Find where the given text appears and provide that cell's center as (X, Y) coordinate. 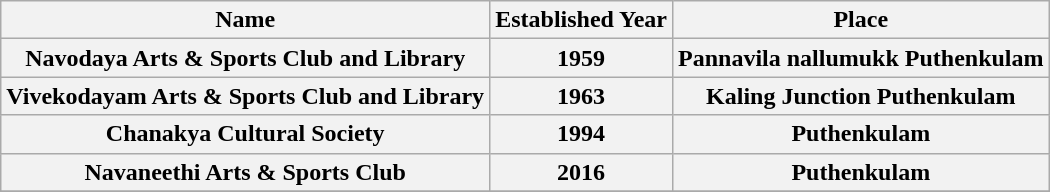
Name (246, 20)
1994 (582, 134)
Navodaya Arts & Sports Club and Library (246, 58)
Vivekodayam Arts & Sports Club and Library (246, 96)
Established Year (582, 20)
Pannavila nallumukk Puthenkulam (862, 58)
Place (862, 20)
2016 (582, 172)
Navaneethi Arts & Sports Club (246, 172)
1963 (582, 96)
1959 (582, 58)
Chanakya Cultural Society (246, 134)
Kaling Junction Puthenkulam (862, 96)
